Extract the [x, y] coordinate from the center of the cell holding the provided text.  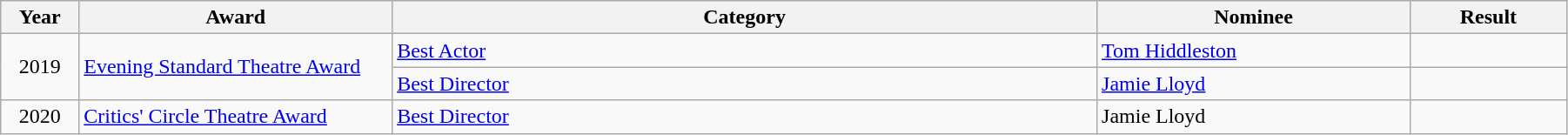
Result [1488, 17]
2019 [40, 67]
Year [40, 17]
Award [236, 17]
Category [745, 17]
Tom Hiddleston [1254, 51]
Best Actor [745, 51]
2020 [40, 117]
Critics' Circle Theatre Award [236, 117]
Evening Standard Theatre Award [236, 67]
Nominee [1254, 17]
